Output the [X, Y] coordinate of the center of the cell containing the given text.  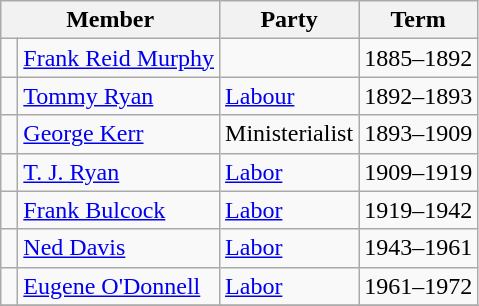
Member [110, 20]
1919–1942 [418, 210]
Ned Davis [119, 248]
Frank Reid Murphy [119, 58]
Party [290, 20]
1893–1909 [418, 134]
Term [418, 20]
T. J. Ryan [119, 172]
1961–1972 [418, 286]
1909–1919 [418, 172]
Frank Bulcock [119, 210]
1885–1892 [418, 58]
Eugene O'Donnell [119, 286]
1892–1893 [418, 96]
George Kerr [119, 134]
Tommy Ryan [119, 96]
1943–1961 [418, 248]
Ministerialist [290, 134]
Labour [290, 96]
